From the cell containing the given text, extract its center point as [x, y] coordinate. 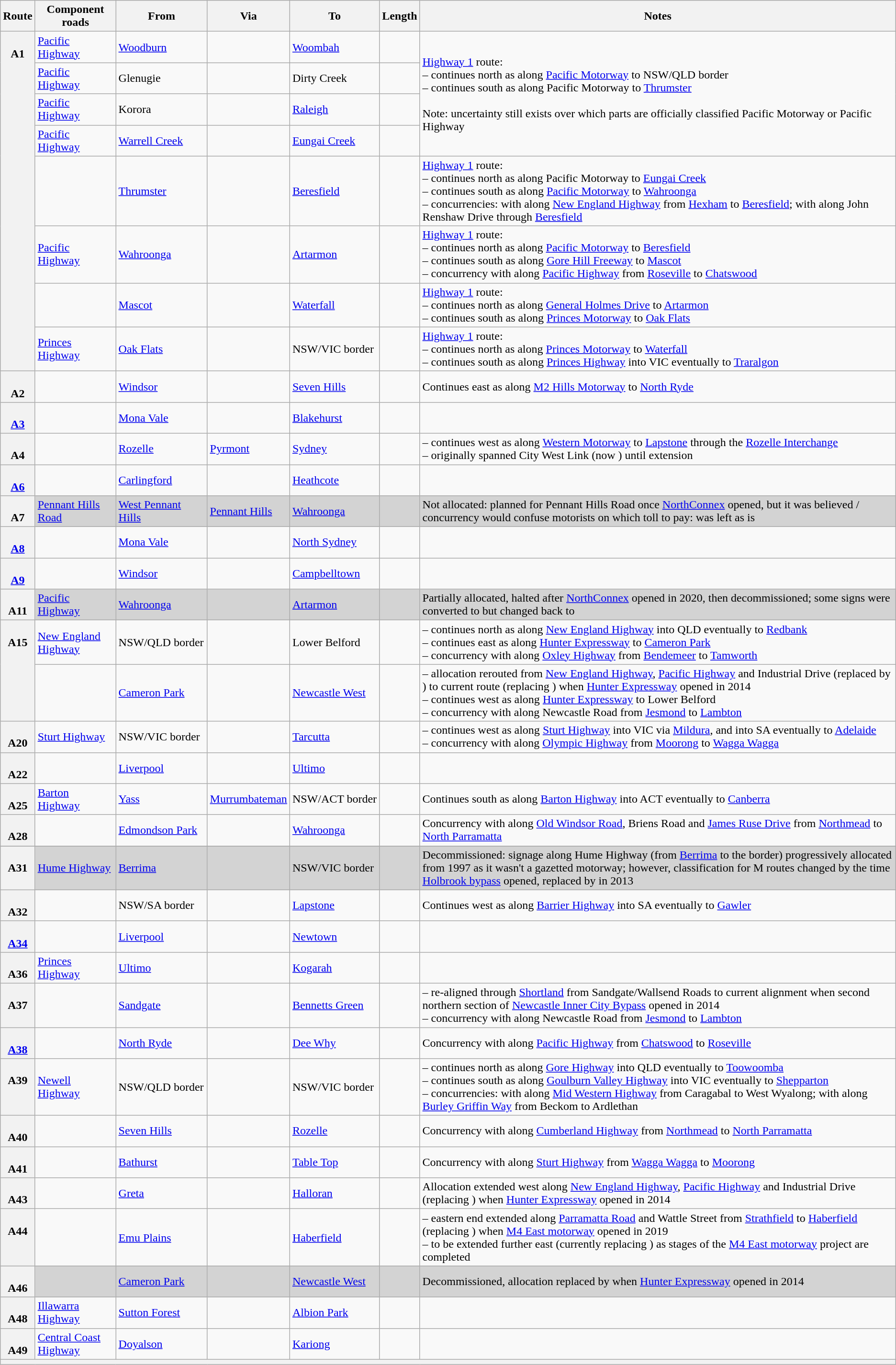
Raleigh [334, 109]
Albion Park [334, 1312]
Hume Highway [76, 868]
Emu Plains [162, 1238]
Continues west as along Barrier Highway into SA eventually to Gawler [658, 906]
Doyalson [162, 1344]
A4 [18, 449]
A6 [18, 480]
A36 [18, 968]
Continues south as along Barton Highway into ACT eventually to Canberra [658, 799]
Sutton Forest [162, 1312]
Carlingford [162, 480]
A11 [18, 605]
Decommissioned, allocation replaced by when Hunter Expressway opened in 2014 [658, 1282]
Highway 1 route:– continues north as along General Holmes Drive to Artarmon– continues south as along Princes Motorway to Oak Flats [658, 305]
Woombah [334, 47]
Blakehurst [334, 417]
A9 [18, 573]
A34 [18, 936]
Greta [162, 1194]
Central Coast Highway [76, 1344]
A15 [18, 671]
Edmondson Park [162, 830]
Korora [162, 109]
Continues east as along M2 Hills Motorway to North Ryde [658, 387]
Concurrency with along Pacific Highway from Chatswood to Roseville [658, 1042]
A3 [18, 417]
Glenugie [162, 78]
A22 [18, 768]
Concurrency with along Cumberland Highway from Northmead to North Parramatta [658, 1131]
Bennetts Green [334, 1005]
Warrell Creek [162, 141]
Haberfield [334, 1238]
Sydney [334, 449]
NSW/ACT border [334, 799]
Woodburn [162, 47]
– continues west as along Western Motorway to Lapstone through the Rozelle Interchange– originally spanned City West Link (now ) until extension [658, 449]
A43 [18, 1194]
Route [18, 16]
West Pennant Hills [162, 511]
Lapstone [334, 906]
Tarcutta [334, 737]
Notes [658, 16]
Eungai Creek [334, 141]
Oak Flats [162, 349]
A20 [18, 737]
Partially allocated, halted after NorthConnex opened in 2020, then decommissioned; some signs were converted to but changed back to [658, 605]
Illawarra Highway [76, 1312]
Newell Highway [76, 1087]
Sturt Highway [76, 737]
Mascot [162, 305]
Barton Highway [76, 799]
A7 [18, 511]
A31 [18, 868]
A32 [18, 906]
Pennant Hills [248, 511]
A1 [18, 201]
A25 [18, 799]
Waterfall [334, 305]
Kariong [334, 1344]
A8 [18, 543]
A49 [18, 1344]
A46 [18, 1282]
Allocation extended west along New England Highway, Pacific Highway and Industrial Drive (replacing ) when Hunter Expressway opened in 2014 [658, 1194]
Lower Belford [334, 642]
Yass [162, 799]
North Ryde [162, 1042]
Beresfield [334, 191]
NSW/SA border [162, 906]
A37 [18, 1005]
Via [248, 16]
A39 [18, 1087]
Campbelltown [334, 573]
Dee Why [334, 1042]
New England Highway [76, 642]
Kogarah [334, 968]
Sandgate [162, 1005]
Component roads [76, 16]
Pennant Hills Road [76, 511]
From [162, 16]
A40 [18, 1131]
Pyrmont [248, 449]
A38 [18, 1042]
North Sydney [334, 543]
Concurrency with along Old Windsor Road, Briens Road and James Ruse Drive from Northmead to North Parramatta [658, 830]
Heathcote [334, 480]
Dirty Creek [334, 78]
Table Top [334, 1162]
A2 [18, 387]
A44 [18, 1238]
Halloran [334, 1194]
Murrumbateman [248, 799]
Bathurst [162, 1162]
Highway 1 route:– continues north as along Princes Motorway to Waterfall– continues south as along Princes Highway into VIC eventually to Traralgon [658, 349]
Concurrency with along Sturt Highway from Wagga Wagga to Moorong [658, 1162]
Newtown [334, 936]
Thrumster [162, 191]
A41 [18, 1162]
Berrima [162, 868]
To [334, 16]
A28 [18, 830]
A48 [18, 1312]
Length [400, 16]
